Capture the cell that displays the provided text and extract its [x, y] central coordinate. 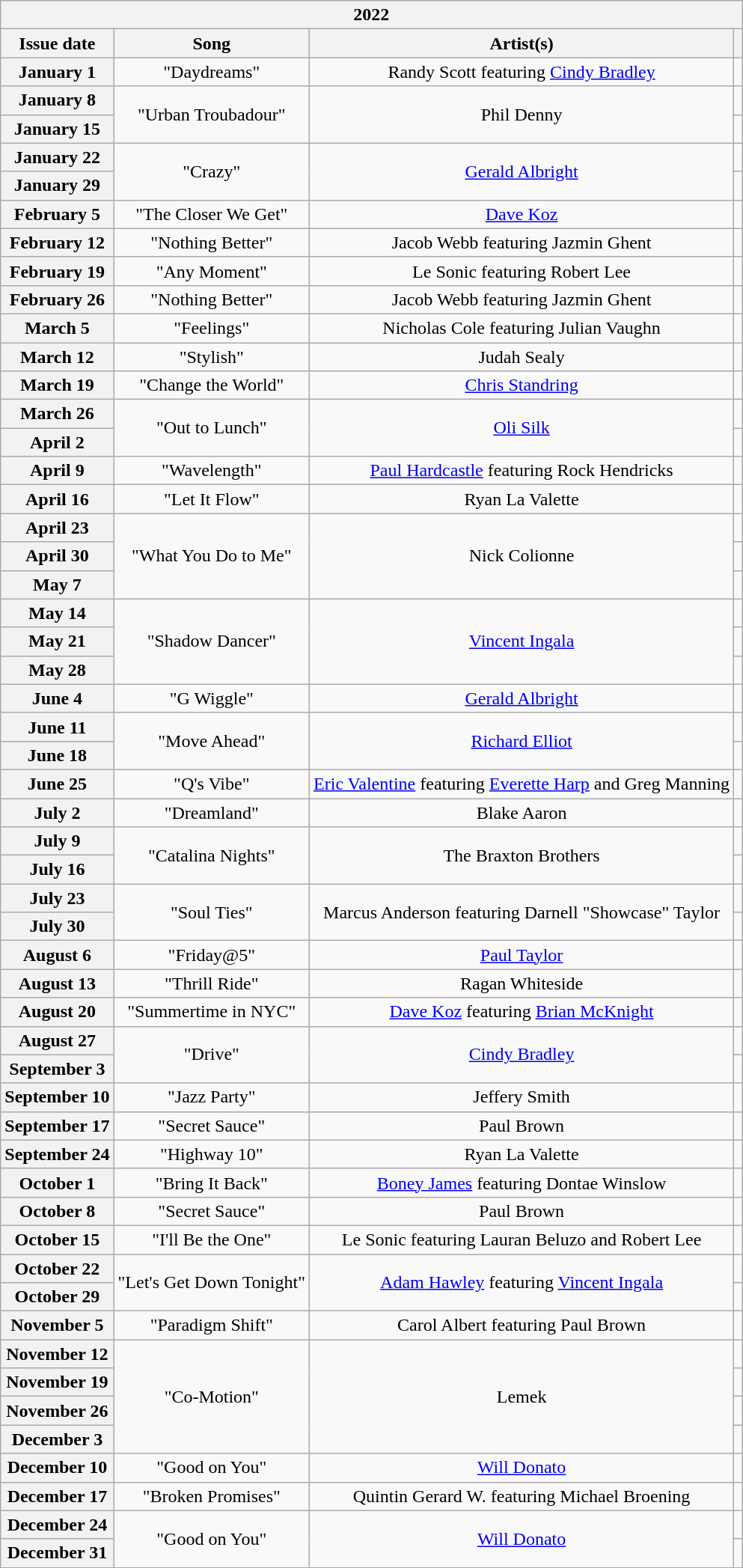
Paul Hardcastle featuring Rock Hendricks [522, 471]
July 23 [57, 898]
Dave Koz featuring Brian McKnight [522, 1012]
"Stylish" [212, 357]
April 9 [57, 471]
Richard Elliot [522, 741]
"Change the World" [212, 385]
October 15 [57, 1239]
November 26 [57, 1411]
December 17 [57, 1496]
"Friday@5" [212, 955]
March 5 [57, 328]
February 26 [57, 299]
December 3 [57, 1439]
Jeffery Smith [522, 1097]
February 5 [57, 214]
August 13 [57, 983]
March 19 [57, 385]
July 9 [57, 841]
February 19 [57, 271]
"Let It Flow" [212, 499]
December 24 [57, 1525]
December 10 [57, 1468]
May 21 [57, 641]
Chris Standring [522, 385]
September 24 [57, 1154]
The Braxton Brothers [522, 855]
November 12 [57, 1354]
October 29 [57, 1297]
June 4 [57, 698]
Paul Taylor [522, 955]
Phil Denny [522, 115]
November 5 [57, 1326]
Vincent Ingala [522, 641]
September 17 [57, 1126]
"Wavelength" [212, 471]
Ragan Whiteside [522, 983]
January 29 [57, 186]
"What You Do to Me" [212, 556]
Oli Silk [522, 428]
April 23 [57, 528]
Quintin Gerard W. featuring Michael Broening [522, 1496]
Artist(s) [522, 43]
"The Closer We Get" [212, 214]
March 12 [57, 357]
January 8 [57, 100]
"Q's Vibe" [212, 784]
June 18 [57, 755]
"Thrill Ride" [212, 983]
"Paradigm Shift" [212, 1326]
July 2 [57, 812]
Boney James featuring Dontae Winslow [522, 1183]
"Out to Lunch" [212, 428]
July 30 [57, 927]
October 1 [57, 1183]
"Drive" [212, 1055]
January 22 [57, 157]
"Urban Troubadour" [212, 115]
August 27 [57, 1040]
"Move Ahead" [212, 741]
Marcus Anderson featuring Darnell "Showcase" Taylor [522, 912]
Le Sonic featuring Robert Lee [522, 271]
"Any Moment" [212, 271]
September 10 [57, 1097]
Blake Aaron [522, 812]
Issue date [57, 43]
"Let's Get Down Tonight" [212, 1283]
October 22 [57, 1269]
May 14 [57, 613]
"Catalina Nights" [212, 855]
December 31 [57, 1553]
"Crazy" [212, 171]
"Bring It Back" [212, 1183]
"Highway 10" [212, 1154]
January 1 [57, 72]
November 19 [57, 1382]
"Soul Ties" [212, 912]
July 16 [57, 870]
May 28 [57, 670]
"I'll Be the One" [212, 1239]
Nick Colionne [522, 556]
Dave Koz [522, 214]
Le Sonic featuring Lauran Beluzo and Robert Lee [522, 1239]
June 25 [57, 784]
March 26 [57, 414]
June 11 [57, 727]
Song [212, 43]
"Shadow Dancer" [212, 641]
April 30 [57, 556]
February 12 [57, 242]
August 6 [57, 955]
"Broken Promises" [212, 1496]
"Summertime in NYC" [212, 1012]
Eric Valentine featuring Everette Harp and Greg Manning [522, 784]
"Feelings" [212, 328]
Nicholas Cole featuring Julian Vaughn [522, 328]
January 15 [57, 129]
"Daydreams" [212, 72]
"Co-Motion" [212, 1397]
April 2 [57, 442]
October 8 [57, 1211]
Carol Albert featuring Paul Brown [522, 1326]
September 3 [57, 1069]
Judah Sealy [522, 357]
"G Wiggle" [212, 698]
April 16 [57, 499]
August 20 [57, 1012]
Cindy Bradley [522, 1055]
Adam Hawley featuring Vincent Ingala [522, 1283]
"Jazz Party" [212, 1097]
Randy Scott featuring Cindy Bradley [522, 72]
May 7 [57, 585]
2022 [371, 15]
"Dreamland" [212, 812]
Lemek [522, 1397]
